Identify which cell holds the provided text, then report its [X, Y] central coordinate. 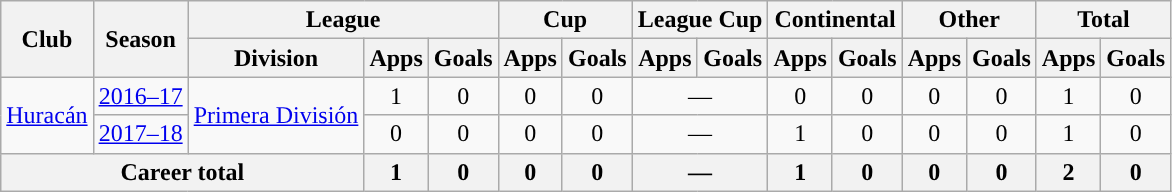
League Cup [700, 20]
Division [276, 58]
Total [1103, 20]
Season [140, 39]
Continental [835, 20]
Huracán [47, 115]
Club [47, 39]
2017–18 [140, 134]
Primera División [276, 115]
2016–17 [140, 96]
League [343, 20]
2 [1068, 172]
Cup [565, 20]
Other [969, 20]
Career total [182, 172]
